Return the (X, Y) coordinate for the center point of the cell that contains the specified text.  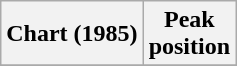
Peakposition (189, 34)
Chart (1985) (72, 34)
